Output the [X, Y] coordinate of the center of the cell containing the given text.  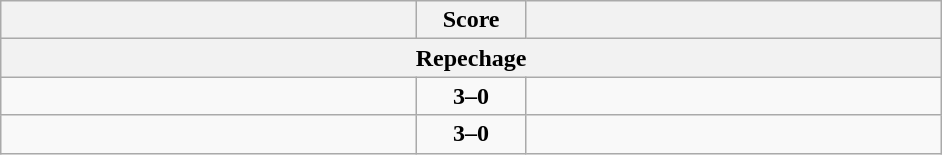
Score [472, 20]
Repechage [472, 58]
